Find where the given text appears and provide that cell's center as [X, Y] coordinate. 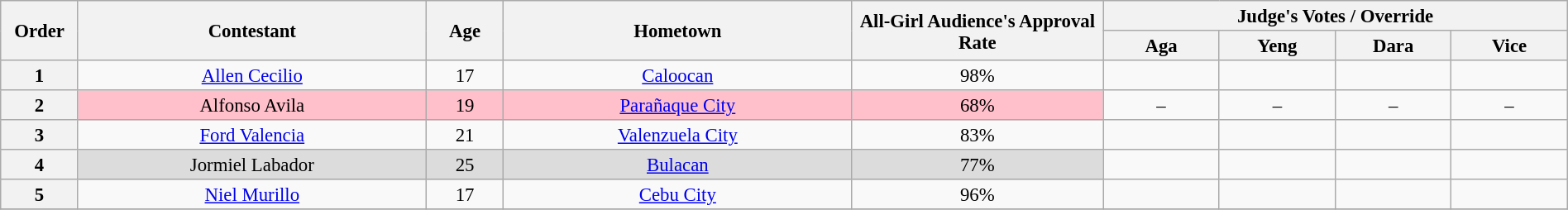
Niel Murillo [251, 195]
68% [978, 105]
21 [465, 135]
Vice [1509, 45]
Dara [1394, 45]
1 [40, 75]
3 [40, 135]
Allen Cecilio [251, 75]
25 [465, 165]
Age [465, 31]
19 [465, 105]
2 [40, 105]
98% [978, 75]
Alfonso Avila [251, 105]
Parañaque City [678, 105]
Order [40, 31]
Bulacan [678, 165]
96% [978, 195]
Valenzuela City [678, 135]
Caloocan [678, 75]
77% [978, 165]
All-Girl Audience's Approval Rate [978, 31]
Aga [1161, 45]
Yeng [1277, 45]
4 [40, 165]
5 [40, 195]
Contestant [251, 31]
Hometown [678, 31]
Jormiel Labador [251, 165]
Cebu City [678, 195]
Judge's Votes / Override [1335, 16]
83% [978, 135]
Ford Valencia [251, 135]
